Scan for the cell matching the given text and deliver its [x, y] coordinate at center. 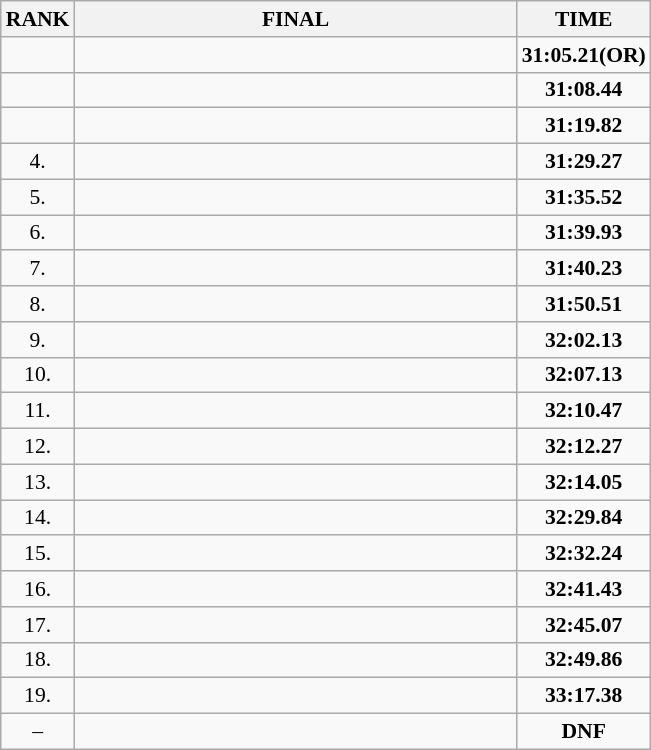
32:10.47 [584, 411]
31:50.51 [584, 304]
19. [38, 696]
18. [38, 660]
32:07.13 [584, 375]
13. [38, 482]
9. [38, 340]
6. [38, 233]
16. [38, 589]
31:19.82 [584, 126]
31:05.21(OR) [584, 55]
32:02.13 [584, 340]
32:32.24 [584, 554]
32:29.84 [584, 518]
32:12.27 [584, 447]
32:41.43 [584, 589]
– [38, 732]
8. [38, 304]
32:49.86 [584, 660]
TIME [584, 19]
RANK [38, 19]
10. [38, 375]
17. [38, 625]
31:08.44 [584, 90]
7. [38, 269]
4. [38, 162]
31:40.23 [584, 269]
5. [38, 197]
DNF [584, 732]
31:35.52 [584, 197]
12. [38, 447]
32:45.07 [584, 625]
32:14.05 [584, 482]
31:39.93 [584, 233]
14. [38, 518]
15. [38, 554]
11. [38, 411]
33:17.38 [584, 696]
31:29.27 [584, 162]
FINAL [295, 19]
